Locate the cell with the specified text and output its [x, y] center coordinate. 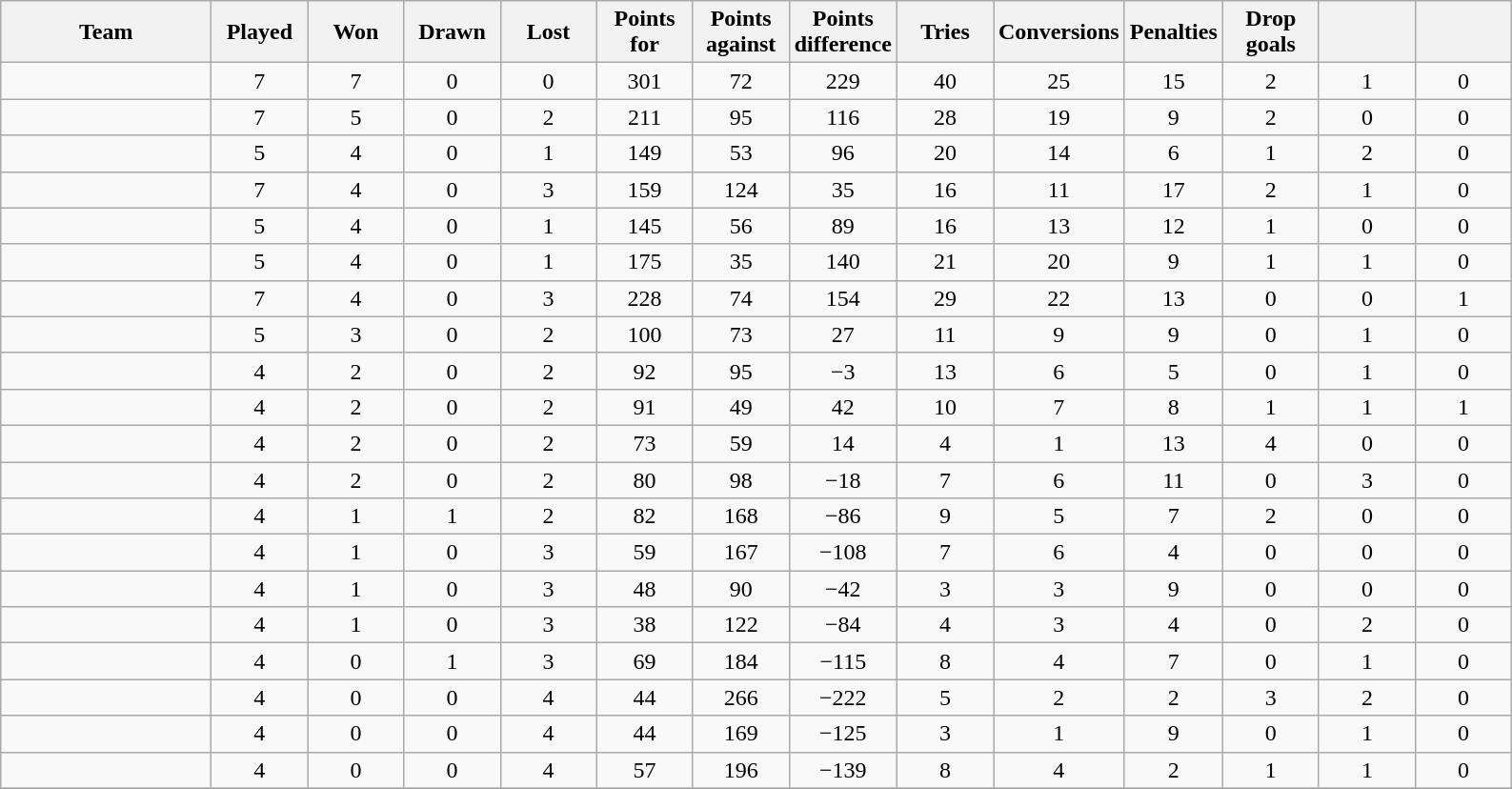
96 [842, 153]
56 [741, 226]
−115 [842, 661]
15 [1174, 81]
40 [945, 81]
92 [644, 371]
57 [644, 770]
140 [842, 262]
82 [644, 516]
301 [644, 81]
159 [644, 190]
Drawn [452, 32]
91 [644, 407]
266 [741, 698]
19 [1058, 117]
Lost [549, 32]
27 [842, 334]
167 [741, 553]
21 [945, 262]
Won [356, 32]
17 [1174, 190]
38 [644, 625]
Pointsdifference [842, 32]
−222 [842, 698]
90 [741, 589]
Played [259, 32]
28 [945, 117]
49 [741, 407]
80 [644, 479]
Penalties [1174, 32]
100 [644, 334]
168 [741, 516]
−18 [842, 479]
74 [741, 298]
48 [644, 589]
196 [741, 770]
154 [842, 298]
Pointsagainst [741, 32]
Tries [945, 32]
53 [741, 153]
42 [842, 407]
145 [644, 226]
12 [1174, 226]
25 [1058, 81]
89 [842, 226]
211 [644, 117]
116 [842, 117]
98 [741, 479]
Team [107, 32]
Pointsfor [644, 32]
−42 [842, 589]
175 [644, 262]
−125 [842, 734]
−84 [842, 625]
−139 [842, 770]
69 [644, 661]
72 [741, 81]
Conversions [1058, 32]
Drop goals [1271, 32]
29 [945, 298]
169 [741, 734]
149 [644, 153]
228 [644, 298]
−3 [842, 371]
124 [741, 190]
−86 [842, 516]
122 [741, 625]
−108 [842, 553]
184 [741, 661]
229 [842, 81]
10 [945, 407]
22 [1058, 298]
